Search for the cell housing the specified text and yield its (X, Y) center coordinate. 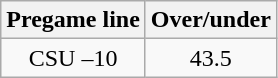
43.5 (210, 58)
Pregame line (74, 20)
Over/under (210, 20)
CSU –10 (74, 58)
